Scan for the cell matching the given text and deliver its (x, y) coordinate at center. 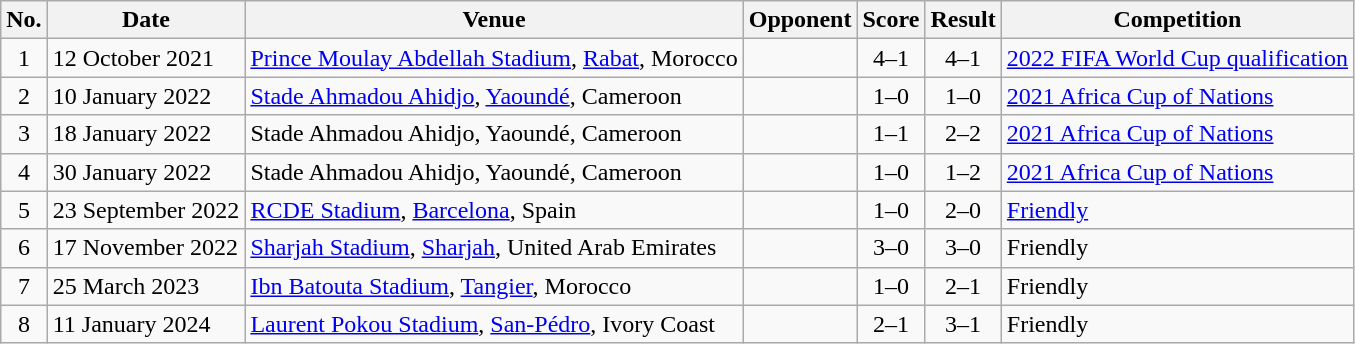
RCDE Stadium, Barcelona, Spain (494, 210)
Date (146, 20)
12 October 2021 (146, 58)
Ibn Batouta Stadium, Tangier, Morocco (494, 286)
No. (24, 20)
Result (963, 20)
2–2 (963, 134)
17 November 2022 (146, 248)
30 January 2022 (146, 172)
1–2 (963, 172)
Prince Moulay Abdellah Stadium, Rabat, Morocco (494, 58)
3 (24, 134)
6 (24, 248)
Laurent Pokou Stadium, San-Pédro, Ivory Coast (494, 324)
2 (24, 96)
1 (24, 58)
7 (24, 286)
Score (891, 20)
8 (24, 324)
Venue (494, 20)
2022 FIFA World Cup qualification (1177, 58)
25 March 2023 (146, 286)
Opponent (800, 20)
2–0 (963, 210)
5 (24, 210)
23 September 2022 (146, 210)
Sharjah Stadium, Sharjah, United Arab Emirates (494, 248)
10 January 2022 (146, 96)
11 January 2024 (146, 324)
Competition (1177, 20)
1–1 (891, 134)
18 January 2022 (146, 134)
3–1 (963, 324)
4 (24, 172)
